Extract the [x, y] coordinate from the center of the cell holding the provided text.  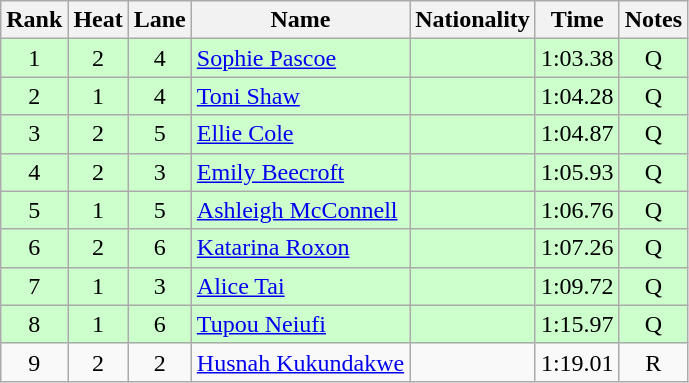
Nationality [473, 20]
Alice Tai [300, 286]
1:07.26 [577, 248]
Emily Beecroft [300, 172]
Tupou Neiufi [300, 324]
1:06.76 [577, 210]
1:03.38 [577, 58]
1:04.87 [577, 134]
Name [300, 20]
Lane [160, 20]
Katarina Roxon [300, 248]
9 [34, 362]
Sophie Pascoe [300, 58]
Toni Shaw [300, 96]
R [653, 362]
1:05.93 [577, 172]
Ashleigh McConnell [300, 210]
1:15.97 [577, 324]
1:04.28 [577, 96]
1:09.72 [577, 286]
Husnah Kukundakwe [300, 362]
Heat [98, 20]
Ellie Cole [300, 134]
Time [577, 20]
Notes [653, 20]
8 [34, 324]
7 [34, 286]
Rank [34, 20]
1:19.01 [577, 362]
